Find where the given text appears and provide that cell's center as (x, y) coordinate. 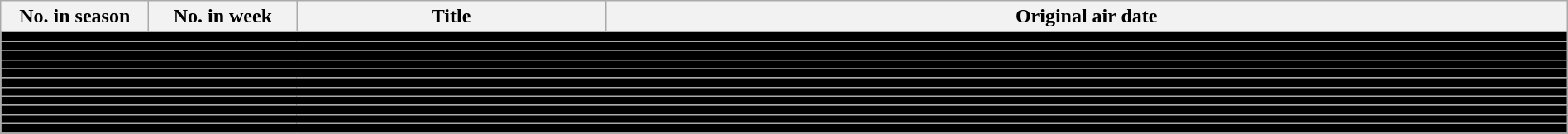
Title (452, 17)
No. in season (74, 17)
Original air date (1087, 17)
No. in week (223, 17)
